Capture the cell that displays the provided text and extract its [X, Y] central coordinate. 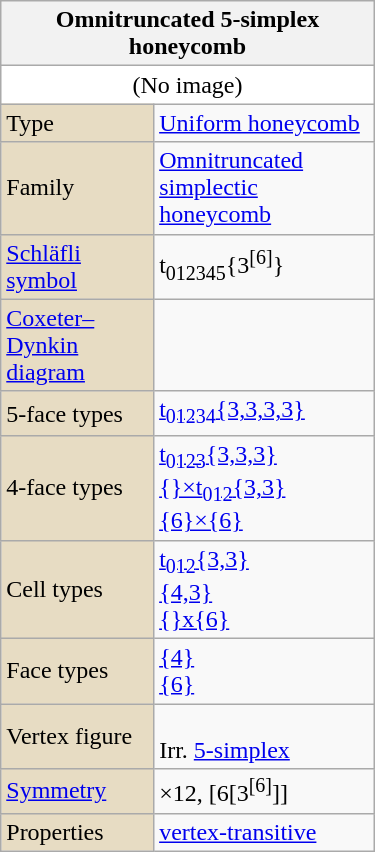
Type [78, 123]
Schläfli symbol [78, 266]
Properties [78, 832]
(No image) [188, 85]
vertex-transitive [264, 832]
Uniform honeycomb [264, 123]
Face types [78, 670]
×12, [6[3[6]]] [264, 792]
4-face types [78, 488]
5-face types [78, 413]
Symmetry [78, 792]
Family [78, 188]
Cell types [78, 589]
Vertex figure [78, 736]
t012{3,3}{4,3}{}x{6} [264, 589]
Irr. 5-simplex [264, 736]
Omnitruncated 5-simplex honeycomb [188, 34]
t01234{3,3,3,3} [264, 413]
t012345{3[6]} [264, 266]
t0123{3,3,3}{}×t012{3,3}{6}×{6} [264, 488]
Omnitruncated simplectic honeycomb [264, 188]
Coxeter–Dynkin diagram [78, 345]
{4}{6} [264, 670]
